For the text-containing cell, return its midpoint in (x, y) coordinate format. 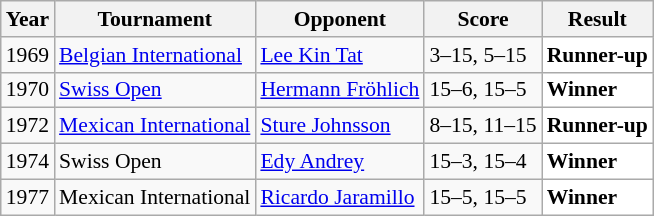
Belgian International (154, 55)
15–3, 15–4 (482, 162)
Lee Kin Tat (340, 55)
Tournament (154, 19)
Sture Johnsson (340, 126)
1974 (28, 162)
Edy Andrey (340, 162)
3–15, 5–15 (482, 55)
1970 (28, 90)
Year (28, 19)
Result (598, 19)
15–5, 15–5 (482, 197)
Ricardo Jaramillo (340, 197)
1977 (28, 197)
Score (482, 19)
1969 (28, 55)
15–6, 15–5 (482, 90)
8–15, 11–15 (482, 126)
Opponent (340, 19)
Hermann Fröhlich (340, 90)
1972 (28, 126)
